Extract the (x, y) coordinate from the center of the cell holding the provided text.  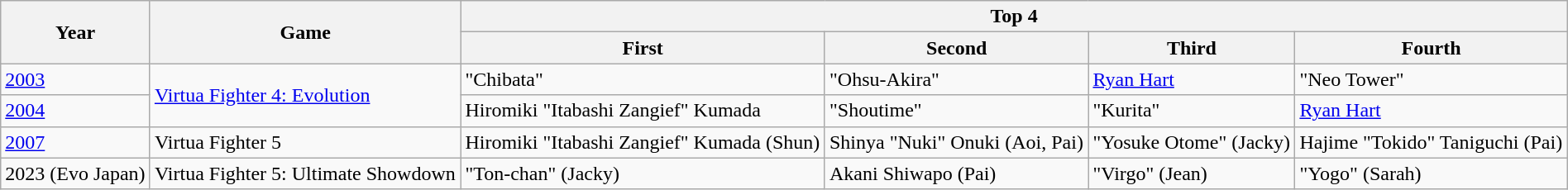
"Chibata" (643, 79)
Top 4 (1014, 17)
"Ohsu-Akira" (956, 79)
Shinya "Nuki" Onuki (Aoi, Pai) (956, 142)
Fourth (1431, 48)
"Yogo" (Sarah) (1431, 173)
2003 (76, 79)
2004 (76, 111)
Virtua Fighter 4: Evolution (305, 95)
Second (956, 48)
"Neo Tower" (1431, 79)
Hiromiki "Itabashi Zangief" Kumada (Shun) (643, 142)
Year (76, 32)
"Yosuke Otome" (Jacky) (1192, 142)
Virtua Fighter 5 (305, 142)
Hajime "Tokido" Taniguchi (Pai) (1431, 142)
"Kurita" (1192, 111)
Akani Shiwapo (Pai) (956, 173)
"Virgo" (Jean) (1192, 173)
First (643, 48)
2007 (76, 142)
"Ton-chan" (Jacky) (643, 173)
Third (1192, 48)
"Shoutime" (956, 111)
2023 (Evo Japan) (76, 173)
Virtua Fighter 5: Ultimate Showdown (305, 173)
Game (305, 32)
Hiromiki "Itabashi Zangief" Kumada (643, 111)
